Identify which cell holds the provided text, then report its (X, Y) central coordinate. 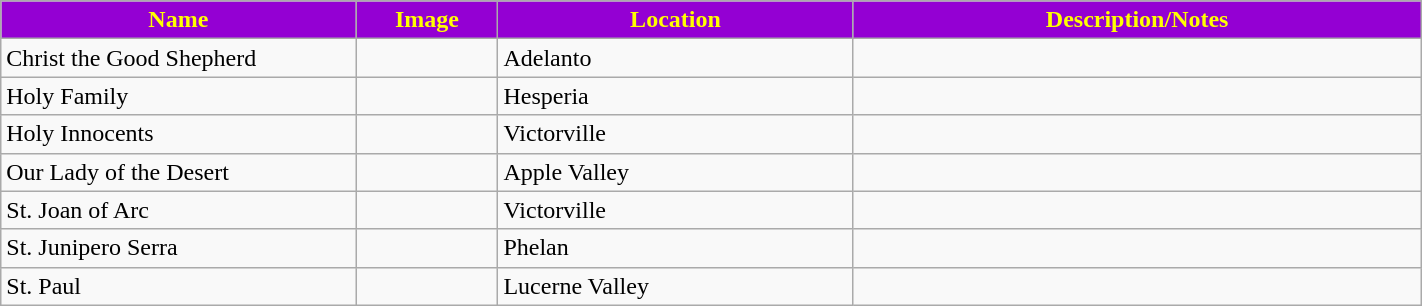
St. Paul (178, 286)
Description/Notes (1137, 20)
Name (178, 20)
Hesperia (676, 96)
Lucerne Valley (676, 286)
Phelan (676, 248)
Christ the Good Shepherd (178, 58)
Holy Family (178, 96)
Apple Valley (676, 172)
Adelanto (676, 58)
St. Junipero Serra (178, 248)
Location (676, 20)
St. Joan of Arc (178, 210)
Our Lady of the Desert (178, 172)
Holy Innocents (178, 134)
Image (427, 20)
